Search for the cell housing the specified text and yield its [X, Y] center coordinate. 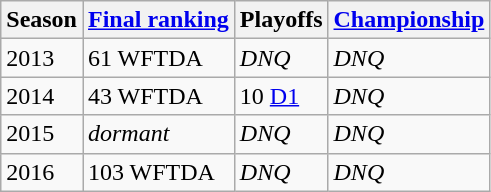
103 WFTDA [158, 172]
2013 [42, 58]
Season [42, 20]
61 WFTDA [158, 58]
Final ranking [158, 20]
2014 [42, 96]
2016 [42, 172]
Playoffs [281, 20]
43 WFTDA [158, 96]
dormant [158, 134]
2015 [42, 134]
Championship [409, 20]
10 D1 [281, 96]
